Return the [x, y] coordinate for the center point of the cell that contains the specified text.  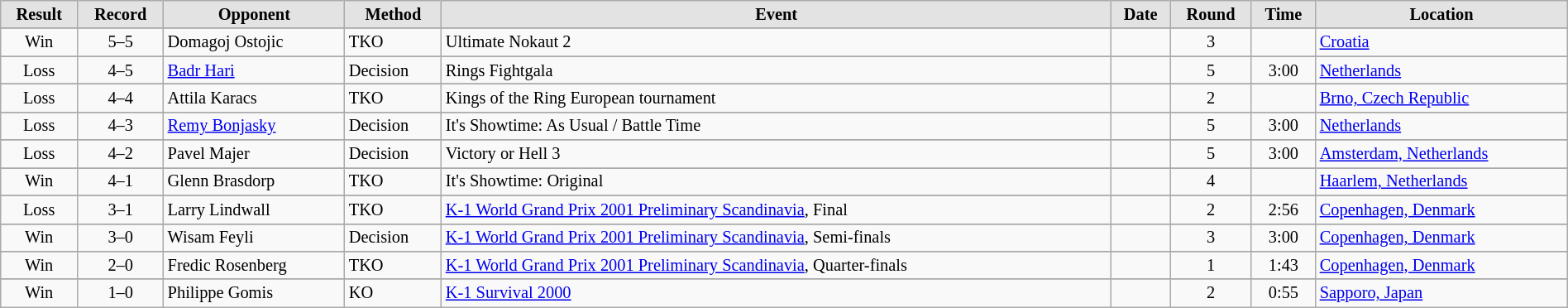
4–4 [121, 98]
5–5 [121, 42]
1–0 [121, 293]
1 [1211, 265]
It's Showtime: Original [776, 181]
3–1 [121, 209]
Rings Fightgala [776, 70]
Fredic Rosenberg [255, 265]
Event [776, 14]
Location [1441, 14]
Amsterdam, Netherlands [1441, 154]
2:56 [1284, 209]
Badr Hari [255, 70]
Record [121, 14]
Time [1284, 14]
Method [394, 14]
Result [40, 14]
Sapporo, Japan [1441, 293]
Date [1140, 14]
0:55 [1284, 293]
Wisam Feyli [255, 238]
Glenn Brasdorp [255, 181]
Kings of the Ring European tournament [776, 98]
KO [394, 293]
Brno, Czech Republic [1441, 98]
It's Showtime: As Usual / Battle Time [776, 126]
K-1 World Grand Prix 2001 Preliminary Scandinavia, Quarter-finals [776, 265]
Philippe Gomis [255, 293]
Haarlem, Netherlands [1441, 181]
3–0 [121, 238]
2–0 [121, 265]
4 [1211, 181]
Opponent [255, 14]
Round [1211, 14]
Ultimate Nokaut 2 [776, 42]
K-1 World Grand Prix 2001 Preliminary Scandinavia, Semi-finals [776, 238]
Victory or Hell 3 [776, 154]
Larry Lindwall [255, 209]
Domagoj Ostojic [255, 42]
Attila Karacs [255, 98]
Croatia [1441, 42]
K-1 World Grand Prix 2001 Preliminary Scandinavia, Final [776, 209]
Pavel Majer [255, 154]
4–3 [121, 126]
K-1 Survival 2000 [776, 293]
1:43 [1284, 265]
Remy Bonjasky [255, 126]
4–5 [121, 70]
4–1 [121, 181]
4–2 [121, 154]
